Search for the cell housing the specified text and yield its [x, y] center coordinate. 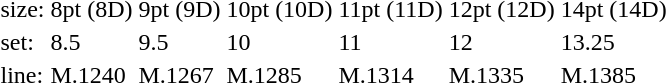
10 [280, 42]
8.5 [92, 42]
12 [502, 42]
9.5 [180, 42]
11 [390, 42]
